Return the [X, Y] coordinate for the center point of the cell that contains the specified text.  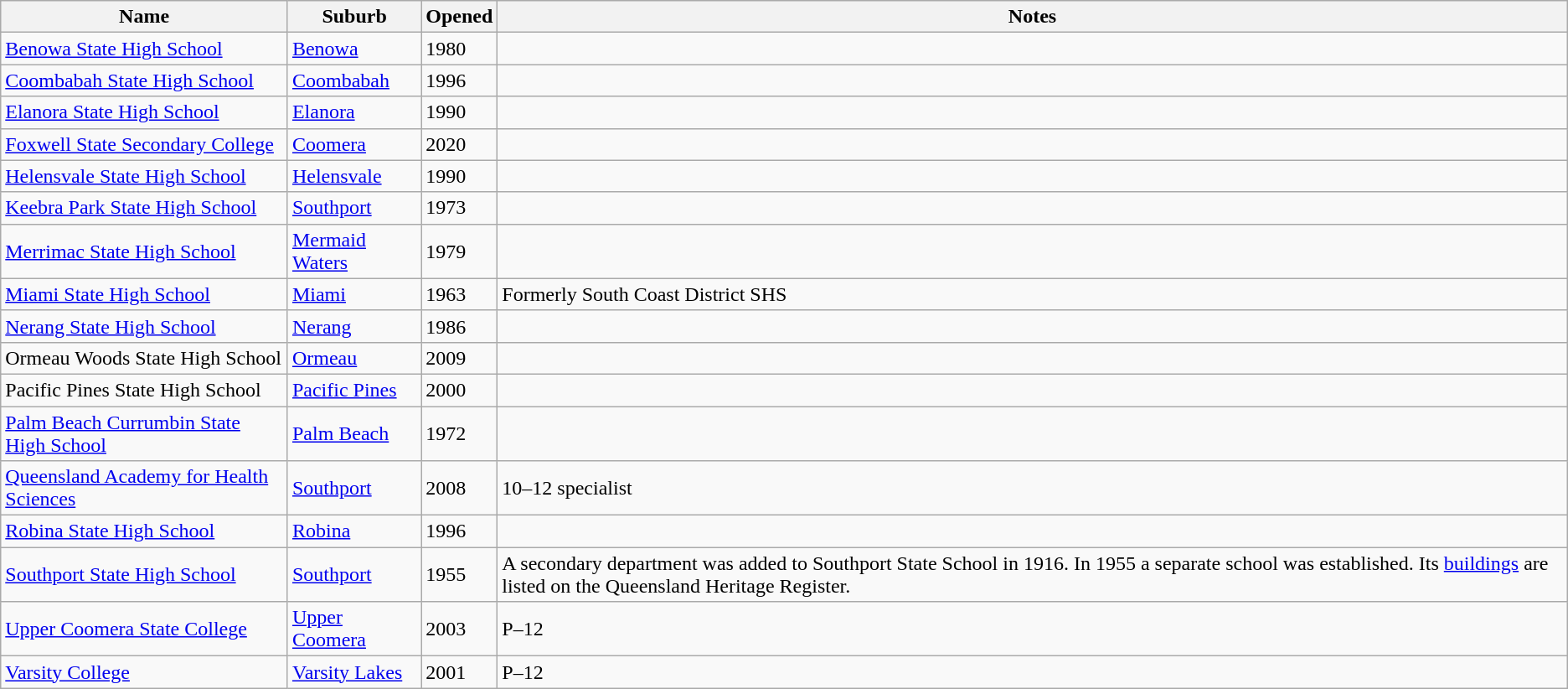
2003 [459, 629]
Miami [353, 294]
Pacific Pines State High School [144, 390]
Varsity Lakes [353, 672]
Queensland Academy for Health Sciences [144, 488]
Elanora State High School [144, 112]
Coombabah [353, 80]
Coombabah State High School [144, 80]
2001 [459, 672]
Upper Coomera State College [144, 629]
Elanora [353, 112]
Opened [459, 17]
Nerang [353, 326]
Coomera [353, 144]
10–12 specialist [1032, 488]
Palm Beach [353, 433]
Ormeau [353, 358]
Southport State High School [144, 575]
2000 [459, 390]
Keebra Park State High School [144, 208]
Robina State High School [144, 531]
1980 [459, 49]
2008 [459, 488]
1972 [459, 433]
1973 [459, 208]
1979 [459, 251]
Helensvale State High School [144, 176]
Benowa State High School [144, 49]
Benowa [353, 49]
Robina [353, 531]
2020 [459, 144]
Helensvale [353, 176]
Notes [1032, 17]
Varsity College [144, 672]
Upper Coomera [353, 629]
Mermaid Waters [353, 251]
1986 [459, 326]
Suburb [353, 17]
Miami State High School [144, 294]
Ormeau Woods State High School [144, 358]
Formerly South Coast District SHS [1032, 294]
Foxwell State Secondary College [144, 144]
1955 [459, 575]
1963 [459, 294]
Pacific Pines [353, 390]
Palm Beach Currumbin State High School [144, 433]
Nerang State High School [144, 326]
Merrimac State High School [144, 251]
Name [144, 17]
2009 [459, 358]
